Extract the (x, y) coordinate from the center of the cell holding the provided text.  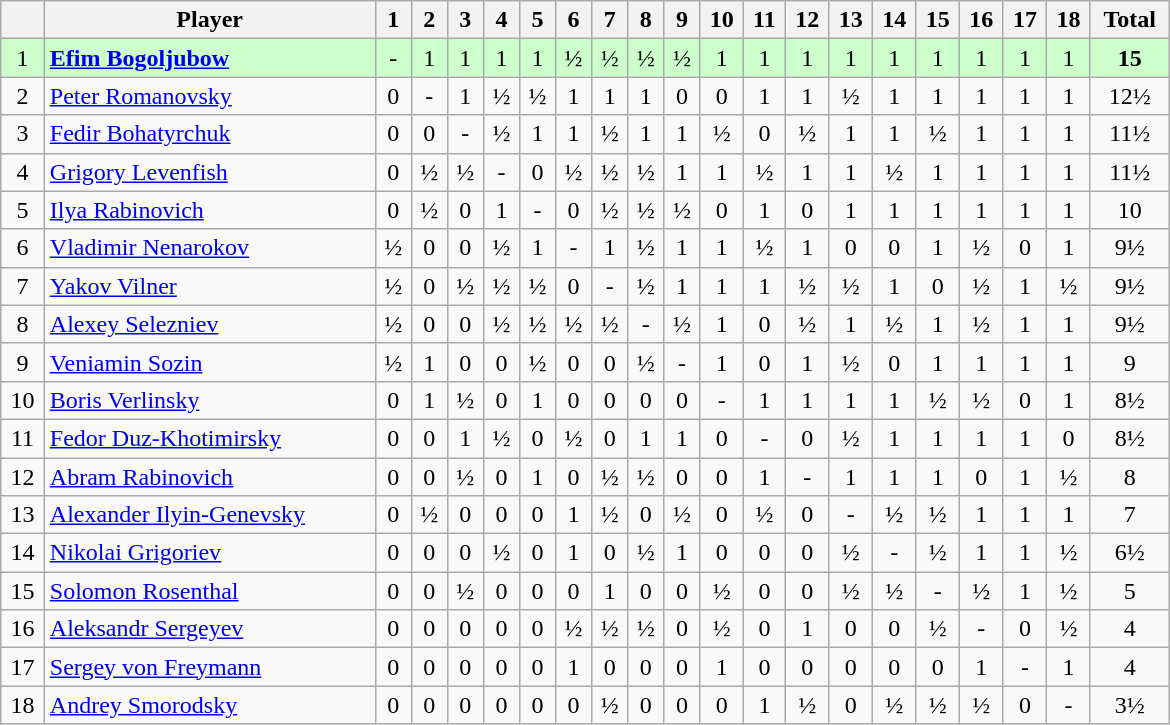
Abram Rabinovich (210, 477)
Fedor Duz-Khotimirsky (210, 438)
Solomon Rosenthal (210, 591)
Alexey Selezniev (210, 324)
Peter Romanovsky (210, 96)
6½ (1130, 553)
Alexander Ilyin-Genevsky (210, 515)
Fedir Bohatyrchuk (210, 134)
3½ (1130, 705)
Sergey von Freymann (210, 667)
Nikolai Grigoriev (210, 553)
Aleksandr Sergeyev (210, 629)
12½ (1130, 96)
Veniamin Sozin (210, 362)
Ilya Rabinovich (210, 210)
Player (210, 20)
Vladimir Nenarokov (210, 248)
Grigory Levenfish (210, 172)
Andrey Smorodsky (210, 705)
Efim Bogoljubow (210, 58)
Yakov Vilner (210, 286)
Boris Verlinsky (210, 400)
Total (1130, 20)
